Search for the cell housing the specified text and yield its (X, Y) center coordinate. 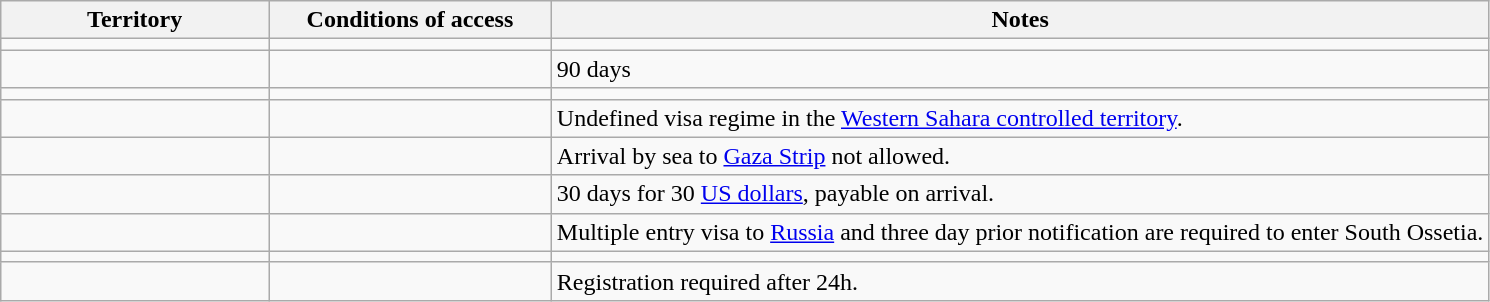
Multiple entry visa to Russia and three day prior notification are required to enter South Ossetia. (1020, 232)
Arrival by sea to Gaza Strip not allowed. (1020, 156)
Conditions of access (410, 20)
30 days for 30 US dollars, payable on arrival. (1020, 194)
Undefined visa regime in the Western Sahara controlled territory. (1020, 118)
Notes (1020, 20)
Registration required after 24h. (1020, 281)
90 days (1020, 69)
Territory (135, 20)
